Locate the cell with the specified text and output its (x, y) center coordinate. 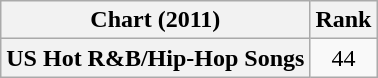
44 (344, 58)
Chart (2011) (156, 20)
US Hot R&B/Hip-Hop Songs (156, 58)
Rank (344, 20)
